Output the (X, Y) coordinate of the center of the cell containing the given text.  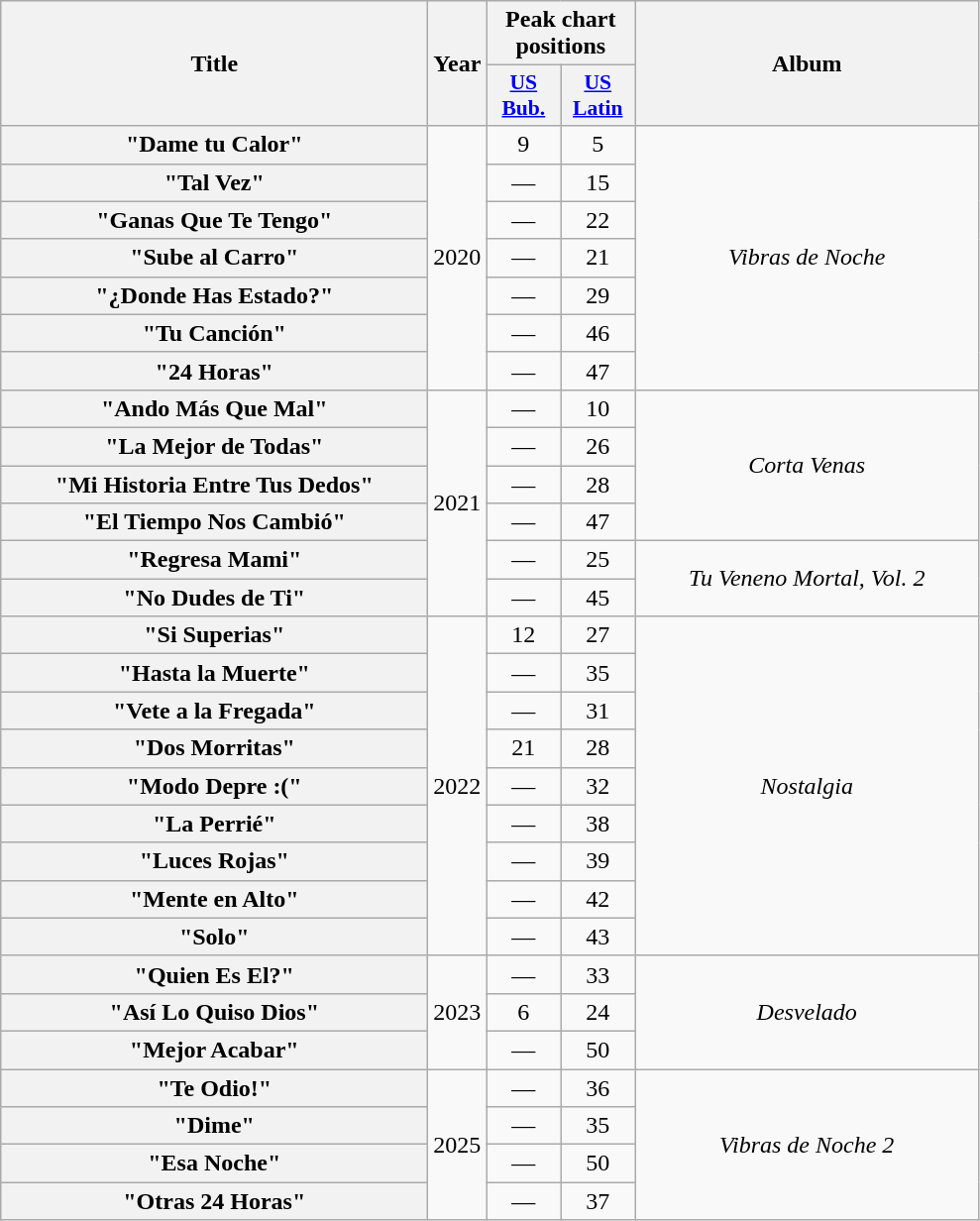
"Te Odio!" (214, 1087)
2020 (458, 258)
"Esa Noche" (214, 1164)
Album (807, 63)
"Quien Es El?" (214, 974)
Vibras de Noche (807, 258)
USBub. (523, 95)
15 (599, 182)
27 (599, 635)
"La Mejor de Todas" (214, 446)
5 (599, 145)
"No Dudes de Ti" (214, 598)
2023 (458, 1012)
"Hasta la Muerte" (214, 673)
Peak chart positions (561, 34)
36 (599, 1087)
"Así Lo Quiso Dios" (214, 1012)
31 (599, 711)
2025 (458, 1144)
"Modo Depre :(" (214, 786)
Desvelado (807, 1012)
"Sube al Carro" (214, 258)
"24 Horas" (214, 371)
USLatin (599, 95)
33 (599, 974)
9 (523, 145)
"Dime" (214, 1126)
25 (599, 560)
6 (523, 1012)
Corta Venas (807, 465)
26 (599, 446)
37 (599, 1201)
"Dos Morritas" (214, 748)
22 (599, 220)
12 (523, 635)
10 (599, 408)
"Si Superias" (214, 635)
"Mi Historia Entre Tus Dedos" (214, 485)
"Ando Más Que Mal" (214, 408)
43 (599, 937)
Year (458, 63)
39 (599, 861)
2021 (458, 502)
"Tu Canción" (214, 333)
"Vete a la Fregada" (214, 711)
42 (599, 899)
"El Tiempo Nos Cambió" (214, 522)
"Ganas Que Te Tengo" (214, 220)
32 (599, 786)
Title (214, 63)
Nostalgia (807, 787)
"Otras 24 Horas" (214, 1201)
"Solo" (214, 937)
38 (599, 824)
45 (599, 598)
Vibras de Noche 2 (807, 1144)
"La Perrié" (214, 824)
"Mente en Alto" (214, 899)
"Mejor Acabar" (214, 1050)
29 (599, 295)
46 (599, 333)
"Regresa Mami" (214, 560)
"Dame tu Calor" (214, 145)
Tu Veneno Mortal, Vol. 2 (807, 579)
2022 (458, 787)
"Luces Rojas" (214, 861)
"¿Donde Has Estado?" (214, 295)
"Tal Vez" (214, 182)
24 (599, 1012)
